From the cell containing the given text, extract its center point as (X, Y) coordinate. 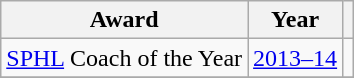
Year (296, 20)
2013–14 (296, 58)
SPHL Coach of the Year (124, 58)
Award (124, 20)
